Extract the (X, Y) coordinate from the center of the cell holding the provided text.  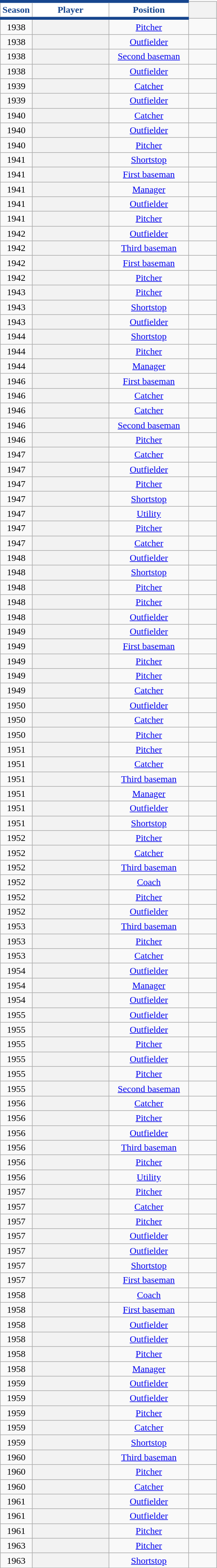
Player (71, 10)
Season (16, 10)
Position (149, 10)
